Find where the given text appears and provide that cell's center as [X, Y] coordinate. 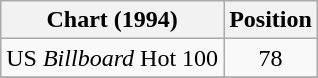
US Billboard Hot 100 [112, 58]
78 [271, 58]
Chart (1994) [112, 20]
Position [271, 20]
